Find where the given text appears and provide that cell's center as (X, Y) coordinate. 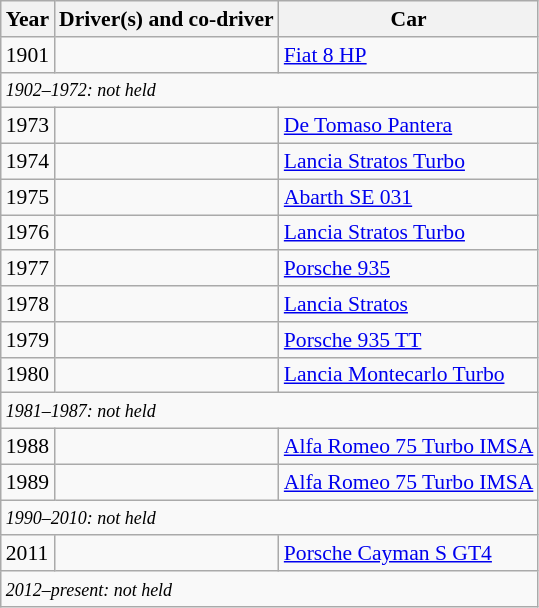
Porsche Cayman S GT4 (409, 554)
1978 (28, 304)
Abarth SE 031 (409, 197)
1981–1987: not held (270, 411)
1990–2010: not held (270, 518)
1974 (28, 162)
Car (409, 19)
1989 (28, 482)
Lancia Stratos (409, 304)
1988 (28, 447)
1901 (28, 55)
Porsche 935 (409, 269)
1976 (28, 233)
1979 (28, 340)
De Tomaso Pantera (409, 126)
Fiat 8 HP (409, 55)
1975 (28, 197)
2011 (28, 554)
1977 (28, 269)
1980 (28, 375)
2012–present: not held (270, 589)
Lancia Montecarlo Turbo (409, 375)
1902–1972: not held (270, 90)
Driver(s) and co-driver (166, 19)
1973 (28, 126)
Year (28, 19)
Porsche 935 TT (409, 340)
